Return the [x, y] coordinate for the center point of the cell that contains the specified text.  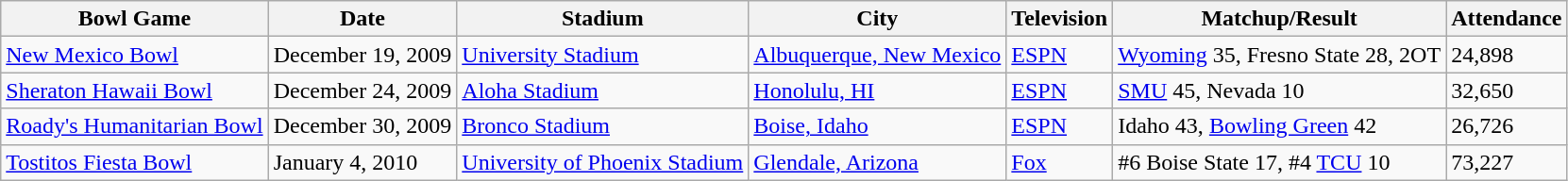
Roady's Humanitarian Bowl [134, 126]
SMU 45, Nevada 10 [1280, 90]
Glendale, Arizona [878, 162]
December 19, 2009 [362, 55]
Wyoming 35, Fresno State 28, 2OT [1280, 55]
Bronco Stadium [602, 126]
26,726 [1507, 126]
Idaho 43, Bowling Green 42 [1280, 126]
Boise, Idaho [878, 126]
December 24, 2009 [362, 90]
New Mexico Bowl [134, 55]
32,650 [1507, 90]
Albuquerque, New Mexico [878, 55]
December 30, 2009 [362, 126]
University of Phoenix Stadium [602, 162]
73,227 [1507, 162]
24,898 [1507, 55]
Television [1059, 19]
Aloha Stadium [602, 90]
Matchup/Result [1280, 19]
University Stadium [602, 55]
Bowl Game [134, 19]
City [878, 19]
January 4, 2010 [362, 162]
Stadium [602, 19]
Honolulu, HI [878, 90]
Fox [1059, 162]
Attendance [1507, 19]
Date [362, 19]
#6 Boise State 17, #4 TCU 10 [1280, 162]
Tostitos Fiesta Bowl [134, 162]
Sheraton Hawaii Bowl [134, 90]
